Identify which cell holds the provided text, then report its (x, y) central coordinate. 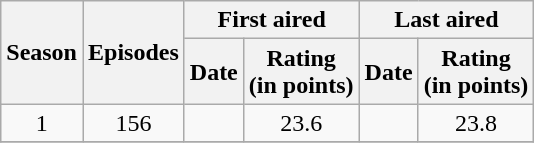
Episodes (133, 52)
First aired (272, 20)
Last aired (446, 20)
Season (42, 52)
156 (133, 123)
23.6 (301, 123)
23.8 (476, 123)
1 (42, 123)
